Detect which cell encompasses the target text, then output its [X, Y] center coordinate. 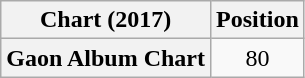
Chart (2017) [106, 20]
80 [258, 58]
Position [258, 20]
Gaon Album Chart [106, 58]
